Detect which cell encompasses the target text, then output its (x, y) center coordinate. 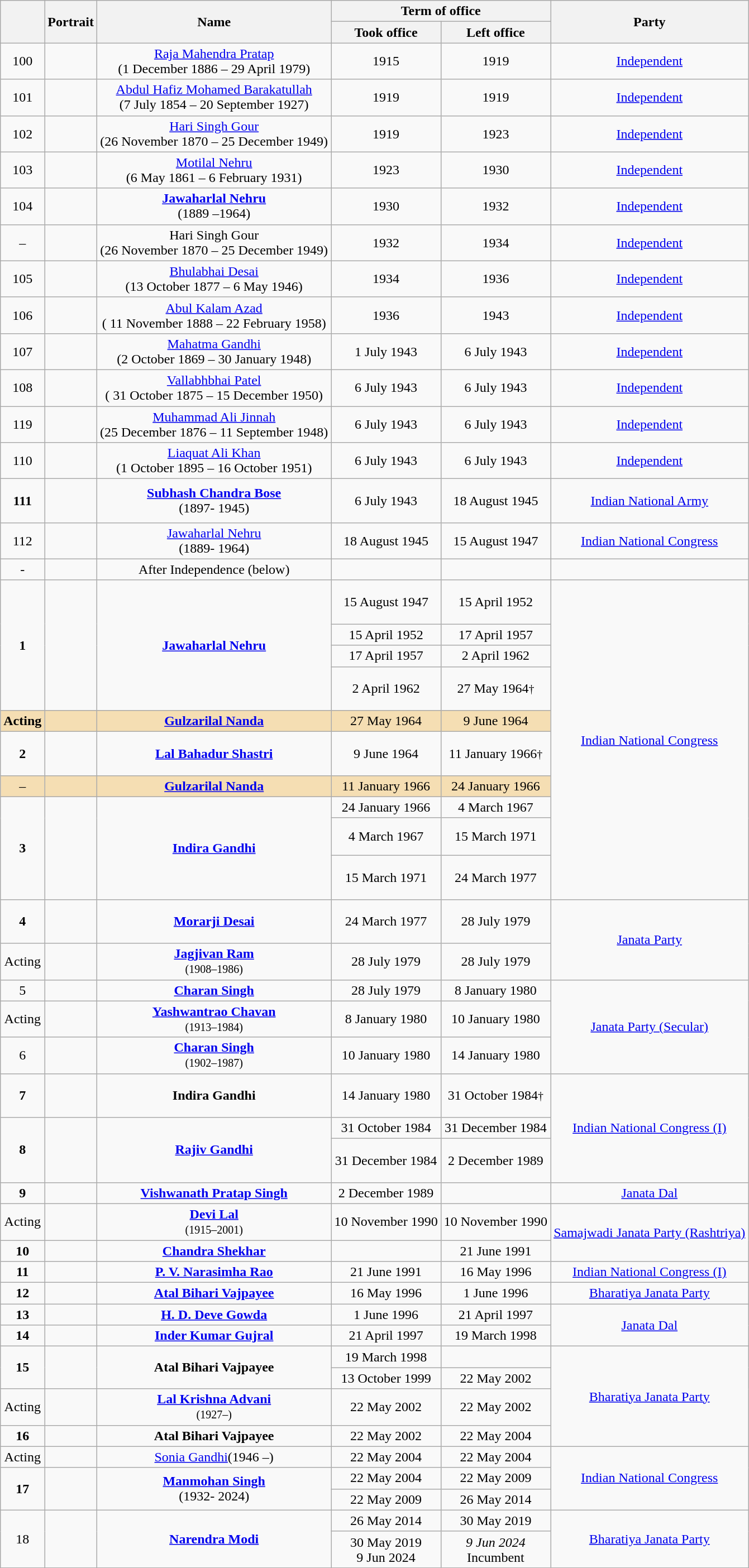
Subhash Chandra Bose(1897- 1945) (213, 501)
30 May 2019 (495, 1521)
Lal Bahadur Shastri (213, 754)
Jawaharlal Nehru(1889- 1964) (213, 540)
1943 (495, 315)
30 May 20199 Jun 2024 (386, 1550)
Jawaharlal Nehru(1889 –1964) (213, 207)
108 (22, 387)
Morarji Desai (213, 921)
1 (22, 645)
Portrait (71, 22)
Narendra Modi (213, 1538)
1 July 1943 (386, 352)
Samajwadi Janata Party (Rashtriya) (650, 1233)
112 (22, 540)
Sonia Gandhi(1946 –) (213, 1457)
6 (22, 1055)
Took office (386, 32)
Muhammad Ali Jinnah(25 December 1876 – 11 September 1948) (213, 424)
Abdul Hafiz Mohamed Barakatullah(7 July 1854 – 20 September 1927) (213, 97)
Manmohan Singh(1932- 2024) (213, 1489)
Vishwanath Pratap Singh (213, 1193)
13 (22, 1315)
11 January 1966† (495, 754)
17 (22, 1489)
11 January 1966 (386, 786)
27 May 1964† (495, 689)
104 (22, 207)
9 Jun 2024Incumbent (495, 1550)
16 (22, 1436)
Rajiv Gandhi (213, 1150)
18 (22, 1538)
Raja Mahendra Pratap(1 December 1886 – 29 April 1979) (213, 61)
105 (22, 279)
31 October 1984† (495, 1095)
Abul Kalam Azad( 11 November 1888 – 22 February 1958) (213, 315)
13 October 1999 (386, 1378)
Lal Krishna Advani(1927–) (213, 1407)
Chandra Shekhar (213, 1251)
2 (22, 754)
100 (22, 61)
8 (22, 1150)
Jawaharlal Nehru (213, 645)
Charan Singh(1902–1987) (213, 1055)
Bhulabhai Desai(13 October 1877 – 6 May 1946) (213, 279)
31 October 1984 (386, 1128)
Left office (495, 32)
Jagjivan Ram(1908–1986) (213, 961)
Yashwantrao Chavan(1913–1984) (213, 1019)
110 (22, 461)
Vallabhbhai Patel( 31 October 1875 – 15 December 1950) (213, 387)
10 (22, 1251)
7 (22, 1095)
Indian National Army (650, 501)
Mahatma Gandhi(2 October 1869 – 30 January 1948) (213, 352)
103 (22, 170)
101 (22, 97)
Janata Party (650, 939)
119 (22, 424)
Liaquat Ali Khan(1 October 1895 – 16 October 1951) (213, 461)
Motilal Nehru(6 May 1861 – 6 February 1931) (213, 170)
Inder Kumar Gujral (213, 1336)
9 (22, 1193)
106 (22, 315)
107 (22, 352)
Janata Party (Secular) (650, 1027)
15 (22, 1368)
- (22, 569)
12 (22, 1293)
111 (22, 501)
Party (650, 22)
Term of office (441, 11)
1915 (386, 61)
102 (22, 134)
11 (22, 1272)
5 (22, 990)
Devi Lal(1915–2001) (213, 1221)
Name (213, 22)
P. V. Narasimha Rao (213, 1272)
H. D. Deve Gowda (213, 1315)
3 (22, 848)
After Independence (below) (213, 569)
14 (22, 1336)
Charan Singh (213, 990)
27 May 1964 (386, 721)
4 (22, 921)
